Determine the [x, y] coordinate at the center of the cell enclosing the given text.  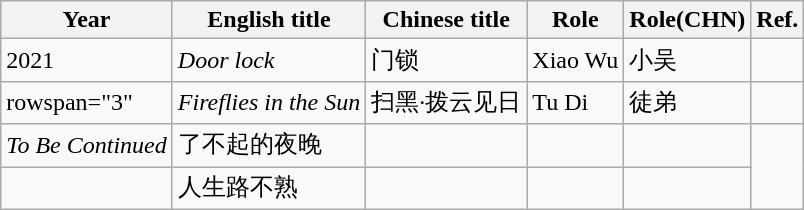
English title [268, 20]
Door lock [268, 60]
Chinese title [446, 20]
扫黑·拨云见日 [446, 102]
2021 [87, 60]
Role [576, 20]
Year [87, 20]
了不起的夜晚 [268, 146]
Tu Di [576, 102]
徒弟 [688, 102]
To Be Continued [87, 146]
门锁 [446, 60]
人生路不熟 [268, 188]
小吴 [688, 60]
rowspan="3" [87, 102]
Role(CHN) [688, 20]
Xiao Wu [576, 60]
Ref. [778, 20]
Fireflies in the Sun [268, 102]
